Extract the (X, Y) coordinate from the center of the cell holding the provided text.  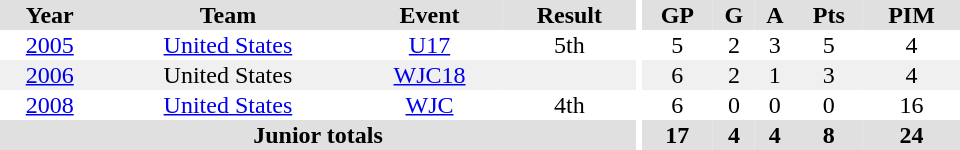
Pts (829, 15)
A (775, 15)
Year (50, 15)
PIM (912, 15)
Event (429, 15)
4th (570, 105)
2005 (50, 45)
WJC (429, 105)
17 (678, 135)
G (734, 15)
1 (775, 75)
8 (829, 135)
5th (570, 45)
Team (228, 15)
16 (912, 105)
24 (912, 135)
2008 (50, 105)
Result (570, 15)
U17 (429, 45)
WJC18 (429, 75)
GP (678, 15)
Junior totals (318, 135)
2006 (50, 75)
